Locate the cell with the specified text and output its (X, Y) center coordinate. 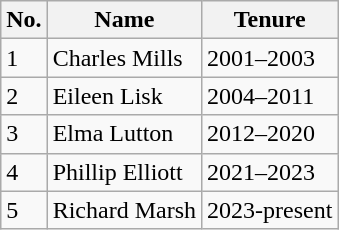
2004–2011 (270, 96)
5 (24, 210)
Phillip Elliott (124, 172)
1 (24, 58)
4 (24, 172)
Charles Mills (124, 58)
Tenure (270, 20)
2023-present (270, 210)
2012–2020 (270, 134)
Richard Marsh (124, 210)
Eileen Lisk (124, 96)
No. (24, 20)
2001–2003 (270, 58)
2021–2023 (270, 172)
3 (24, 134)
Elma Lutton (124, 134)
Name (124, 20)
2 (24, 96)
